Determine the (X, Y) coordinate at the center of the cell enclosing the given text.  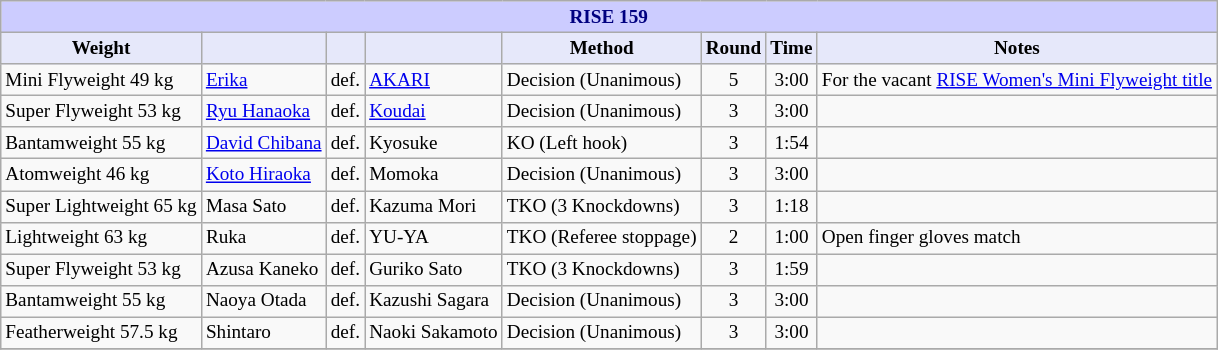
Erika (264, 80)
1:18 (792, 206)
Koto Hiraoka (264, 175)
Koudai (434, 111)
2 (734, 238)
Ruka (264, 238)
Round (734, 48)
Naoya Otada (264, 301)
Naoki Sakamoto (434, 333)
Super Lightweight 65 kg (102, 206)
Momoka (434, 175)
Time (792, 48)
Kyosuke (434, 143)
AKARI (434, 80)
Guriko Sato (434, 270)
Lightweight 63 kg (102, 238)
YU-YA (434, 238)
5 (734, 80)
Masa Sato (264, 206)
Weight (102, 48)
TKO (Referee stoppage) (602, 238)
Open finger gloves match (1016, 238)
Featherweight 57.5 kg (102, 333)
Notes (1016, 48)
Kazuma Mori (434, 206)
Atomweight 46 kg (102, 175)
Kazushi Sagara (434, 301)
Azusa Kaneko (264, 270)
David Chibana (264, 143)
KO (Left hook) (602, 143)
For the vacant RISE Women's Mini Flyweight title (1016, 80)
RISE 159 (609, 17)
1:59 (792, 270)
1:54 (792, 143)
Shintaro (264, 333)
1:00 (792, 238)
Ryu Hanaoka (264, 111)
Method (602, 48)
Mini Flyweight 49 kg (102, 80)
